Locate the cell with the specified text and output its [x, y] center coordinate. 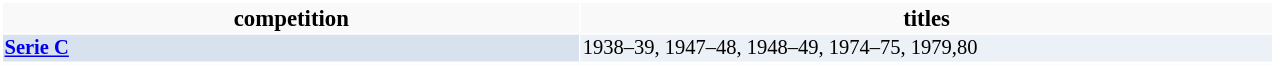
Serie C [292, 48]
1938–39, 1947–48, 1948–49, 1974–75, 1979,80 [926, 48]
competition [292, 18]
titles [926, 18]
